Find where the given text appears and provide that cell's center as [x, y] coordinate. 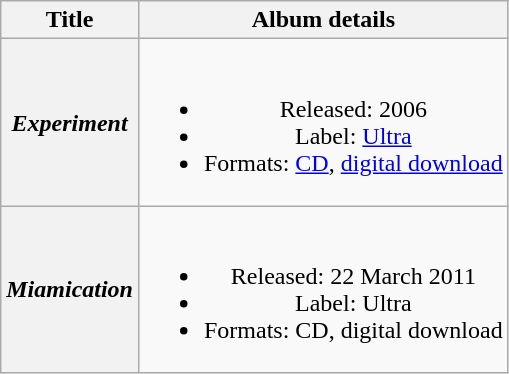
Released: 22 March 2011Label: UltraFormats: CD, digital download [323, 290]
Album details [323, 20]
Experiment [70, 122]
Title [70, 20]
Miamication [70, 290]
Released: 2006Label: UltraFormats: CD, digital download [323, 122]
